From the cell containing the given text, extract its center point as (x, y) coordinate. 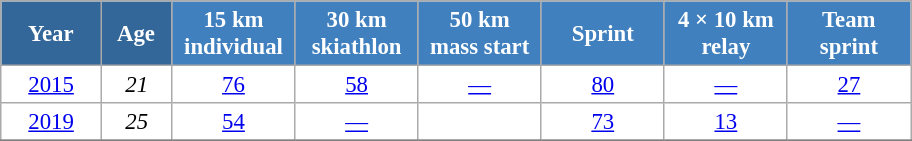
15 km individual (234, 34)
13 (726, 122)
2015 (52, 85)
80 (602, 85)
50 km mass start (480, 34)
Year (52, 34)
76 (234, 85)
25 (136, 122)
21 (136, 85)
58 (356, 85)
54 (234, 122)
73 (602, 122)
Team sprint (848, 34)
27 (848, 85)
30 km skiathlon (356, 34)
4 × 10 km relay (726, 34)
2019 (52, 122)
Sprint (602, 34)
Age (136, 34)
